Locate the cell with the specified text and output its (X, Y) center coordinate. 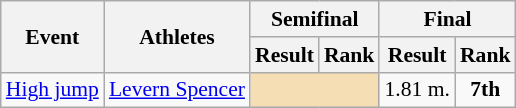
7th (486, 90)
Athletes (177, 36)
High jump (52, 90)
Levern Spencer (177, 90)
Event (52, 36)
1.81 m. (416, 90)
Final (447, 19)
Semifinal (314, 19)
